Scan for the cell matching the given text and deliver its [x, y] coordinate at center. 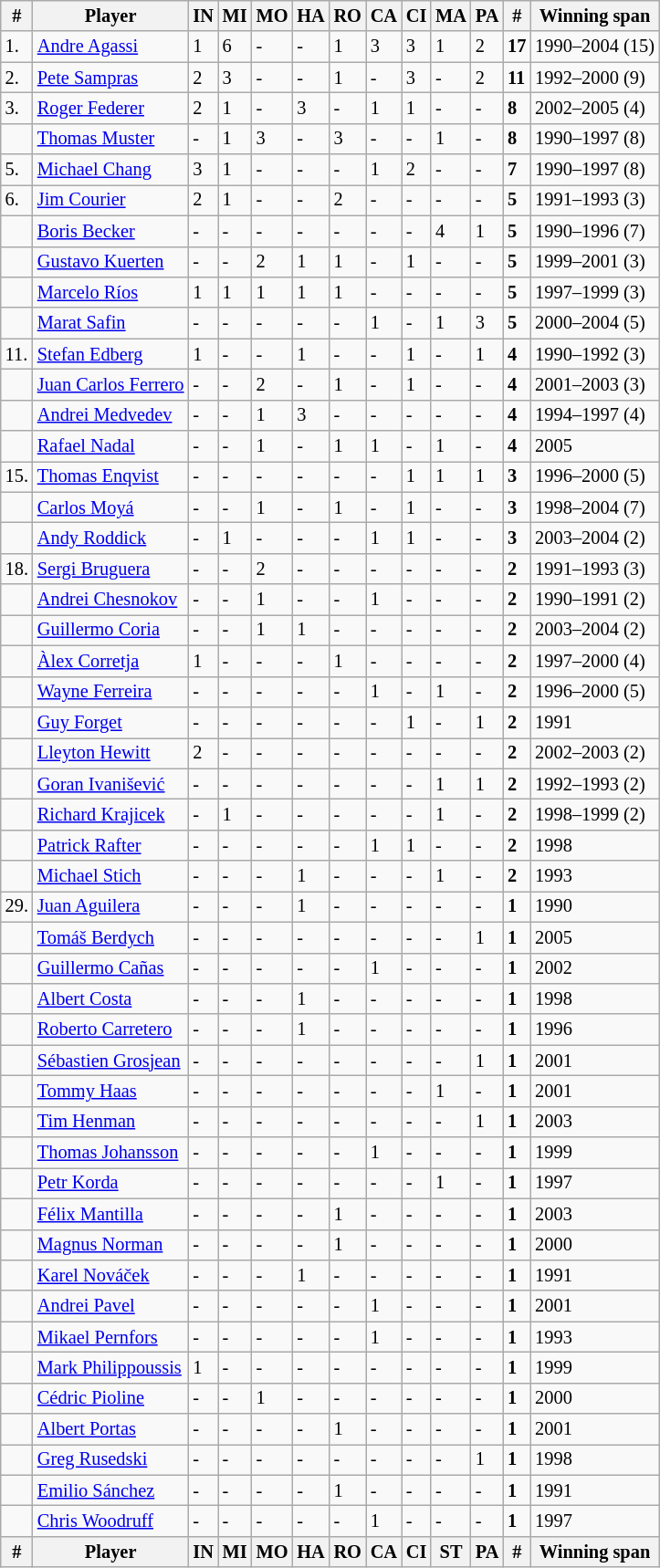
Magnus Norman [110, 1245]
11. [16, 354]
1999–2001 (3) [594, 262]
6. [16, 200]
Karel Nováček [110, 1275]
2001–2003 (3) [594, 384]
ST [451, 1552]
18. [16, 569]
1. [16, 47]
2002–2003 (2) [594, 753]
1996 [594, 1030]
Andrei Medvedev [110, 415]
Patrick Rafter [110, 845]
Marat Safin [110, 323]
Gustavo Kuerten [110, 262]
Greg Rusedski [110, 1459]
1990–1996 (7) [594, 231]
Thomas Johansson [110, 1153]
Thomas Muster [110, 139]
3. [16, 108]
2000–2004 (5) [594, 323]
1994–1997 (4) [594, 415]
Andre Agassi [110, 47]
Pete Sampras [110, 78]
Albert Costa [110, 998]
Marcelo Ríos [110, 292]
Sébastien Grosjean [110, 1061]
Sergi Bruguera [110, 569]
2002–2005 (4) [594, 108]
Andrei Pavel [110, 1306]
Guy Forget [110, 722]
Michael Chang [110, 170]
1992–1993 (2) [594, 784]
Jim Courier [110, 200]
Roberto Carretero [110, 1030]
1990–1991 (2) [594, 600]
1992–2000 (9) [594, 78]
6 [236, 47]
2002 [594, 968]
Félix Mantilla [110, 1214]
1990 [594, 906]
Emilio Sánchez [110, 1490]
1997–2000 (4) [594, 661]
Mikael Pernfors [110, 1337]
Wayne Ferreira [110, 692]
Andrei Chesnokov [110, 600]
Juan Carlos Ferrero [110, 384]
Cédric Pioline [110, 1398]
29. [16, 906]
2. [16, 78]
7 [517, 170]
Guillermo Coria [110, 630]
Tomáš Berdych [110, 937]
Petr Korda [110, 1183]
1990–1992 (3) [594, 354]
1997–1999 (3) [594, 292]
Juan Aguilera [110, 906]
Lleyton Hewitt [110, 753]
Goran Ivanišević [110, 784]
17 [517, 47]
Carlos Moyá [110, 507]
11 [517, 78]
Chris Woodruff [110, 1521]
Roger Federer [110, 108]
1998–1999 (2) [594, 814]
1990–2004 (15) [594, 47]
1998–2004 (7) [594, 507]
Andy Roddick [110, 538]
Àlex Corretja [110, 661]
Rafael Nadal [110, 446]
Albert Portas [110, 1429]
Guillermo Cañas [110, 968]
15. [16, 476]
Tommy Haas [110, 1091]
Mark Philippoussis [110, 1367]
Richard Krajicek [110, 814]
Michael Stich [110, 876]
Boris Becker [110, 231]
MA [451, 16]
Stefan Edberg [110, 354]
Tim Henman [110, 1122]
5. [16, 170]
Thomas Enqvist [110, 476]
